Search for the cell housing the specified text and yield its (X, Y) center coordinate. 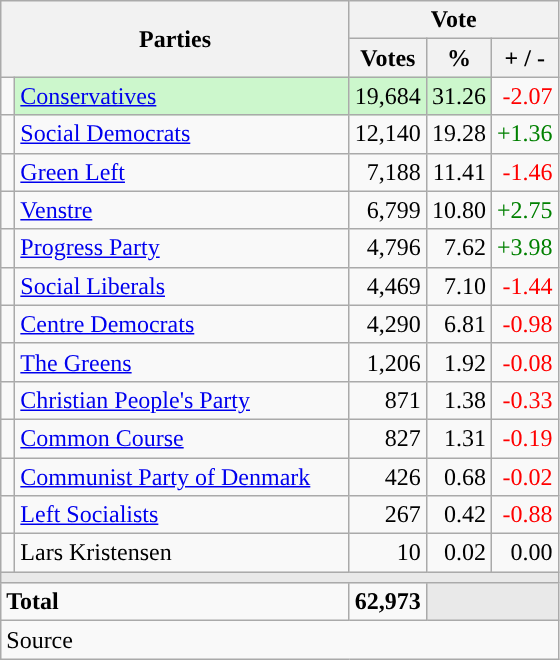
426 (388, 477)
-0.88 (524, 515)
Social Democrats (182, 134)
6.81 (458, 324)
+3.98 (524, 248)
1,206 (388, 362)
-0.98 (524, 324)
0.00 (524, 553)
-1.46 (524, 172)
-0.33 (524, 400)
Source (280, 640)
-2.07 (524, 96)
827 (388, 438)
10.80 (458, 210)
-0.08 (524, 362)
-1.44 (524, 286)
Christian People's Party (182, 400)
+2.75 (524, 210)
-0.02 (524, 477)
Votes (388, 58)
10 (388, 553)
1.92 (458, 362)
Conservatives (182, 96)
0.02 (458, 553)
Total (176, 602)
11.41 (458, 172)
+1.36 (524, 134)
Left Socialists (182, 515)
4,290 (388, 324)
4,469 (388, 286)
4,796 (388, 248)
12,140 (388, 134)
7.62 (458, 248)
Social Liberals (182, 286)
Centre Democrats (182, 324)
1.38 (458, 400)
-0.19 (524, 438)
1.31 (458, 438)
% (458, 58)
Progress Party (182, 248)
0.68 (458, 477)
31.26 (458, 96)
Parties (176, 39)
871 (388, 400)
Venstre (182, 210)
+ / - (524, 58)
0.42 (458, 515)
Common Course (182, 438)
62,973 (388, 602)
267 (388, 515)
Communist Party of Denmark (182, 477)
The Greens (182, 362)
19.28 (458, 134)
Lars Kristensen (182, 553)
6,799 (388, 210)
7,188 (388, 172)
19,684 (388, 96)
Vote (454, 20)
Green Left (182, 172)
7.10 (458, 286)
